For the text-containing cell, return its midpoint in (X, Y) coordinate format. 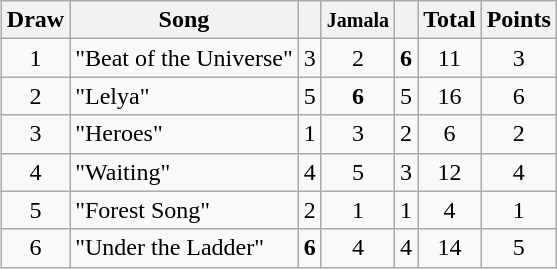
"Heroes" (184, 134)
"Lelya" (184, 96)
"Forest Song" (184, 210)
"Beat of the Universe" (184, 58)
12 (450, 172)
Draw (35, 20)
Jamala (358, 20)
14 (450, 248)
11 (450, 58)
Points (518, 20)
"Waiting" (184, 172)
"Under the Ladder" (184, 248)
Song (184, 20)
Total (450, 20)
16 (450, 96)
